Locate the cell with the specified text and output its [X, Y] center coordinate. 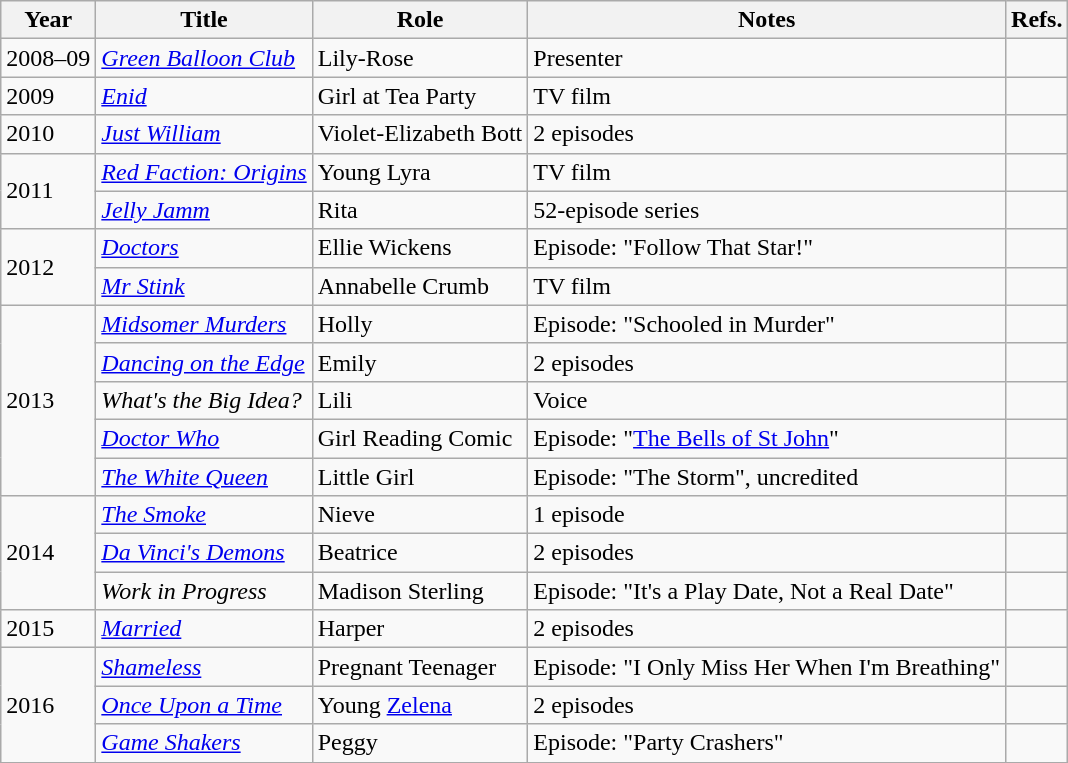
Midsomer Murders [204, 324]
Episode: "It's a Play Date, Not a Real Date" [767, 591]
2011 [48, 191]
Title [204, 20]
Violet-Elizabeth Bott [420, 134]
The Smoke [204, 515]
Episode: "Schooled in Murder" [767, 324]
Dancing on the Edge [204, 362]
Refs. [1037, 20]
2012 [48, 267]
Enid [204, 96]
Pregnant Teenager [420, 667]
Jelly Jamm [204, 210]
Voice [767, 400]
Girl Reading Comic [420, 438]
2015 [48, 629]
Episode: "Party Crashers" [767, 743]
Nieve [420, 515]
Mr Stink [204, 286]
Madison Sterling [420, 591]
Episode: "Follow That Star!" [767, 248]
Green Balloon Club [204, 58]
Presenter [767, 58]
2008–09 [48, 58]
Peggy [420, 743]
Lily-Rose [420, 58]
Episode: "The Storm", uncredited [767, 477]
Episode: "I Only Miss Her When I'm Breathing" [767, 667]
Doctors [204, 248]
Year [48, 20]
2013 [48, 400]
Emily [420, 362]
52-episode series [767, 210]
Da Vinci's Demons [204, 553]
Young Lyra [420, 172]
1 episode [767, 515]
Girl at Tea Party [420, 96]
Lili [420, 400]
Doctor Who [204, 438]
Once Upon a Time [204, 705]
2014 [48, 553]
2009 [48, 96]
Beatrice [420, 553]
Holly [420, 324]
What's the Big Idea? [204, 400]
Annabelle Crumb [420, 286]
Red Faction: Origins [204, 172]
Rita [420, 210]
2016 [48, 705]
Episode: "The Bells of St John" [767, 438]
Married [204, 629]
2010 [48, 134]
The White Queen [204, 477]
Game Shakers [204, 743]
Work in Progress [204, 591]
Notes [767, 20]
Harper [420, 629]
Just William [204, 134]
Little Girl [420, 477]
Role [420, 20]
Ellie Wickens [420, 248]
Young Zelena [420, 705]
Shameless [204, 667]
